Locate the cell with the specified text and output its (X, Y) center coordinate. 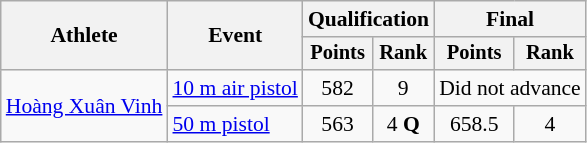
10 m air pistol (234, 88)
Event (234, 36)
Hoàng Xuân Vinh (84, 106)
4 Q (403, 124)
658.5 (474, 124)
Did not advance (510, 88)
582 (338, 88)
4 (550, 124)
563 (338, 124)
50 m pistol (234, 124)
Final (510, 19)
Athlete (84, 36)
9 (403, 88)
Qualification (368, 19)
